Identify which cell holds the provided text, then report its [x, y] central coordinate. 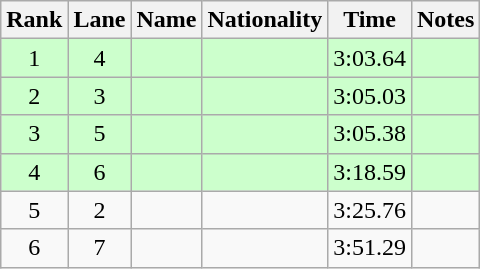
Notes [445, 20]
3:03.64 [370, 58]
3:18.59 [370, 172]
3:25.76 [370, 210]
Nationality [265, 20]
Lane [100, 20]
3:05.03 [370, 96]
3:51.29 [370, 248]
Time [370, 20]
7 [100, 248]
Rank [34, 20]
Name [166, 20]
1 [34, 58]
3:05.38 [370, 134]
